Search for the cell housing the specified text and yield its [x, y] center coordinate. 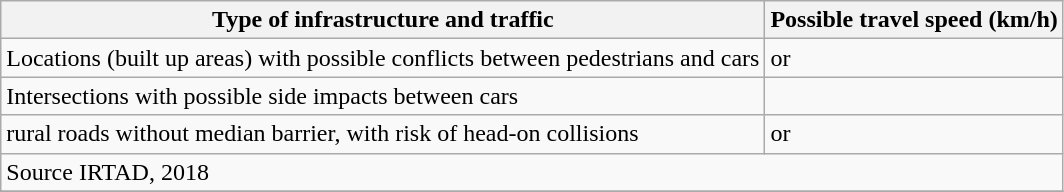
Type of infrastructure and traffic [383, 20]
Possible travel speed (km/h) [914, 20]
Intersections with possible side impacts between cars [383, 96]
rural roads without median barrier, with risk of head-on collisions [383, 134]
Source IRTAD, 2018 [532, 172]
Locations (built up areas) with possible conflicts between pedestrians and cars [383, 58]
